Determine the [X, Y] coordinate at the center of the cell enclosing the given text.  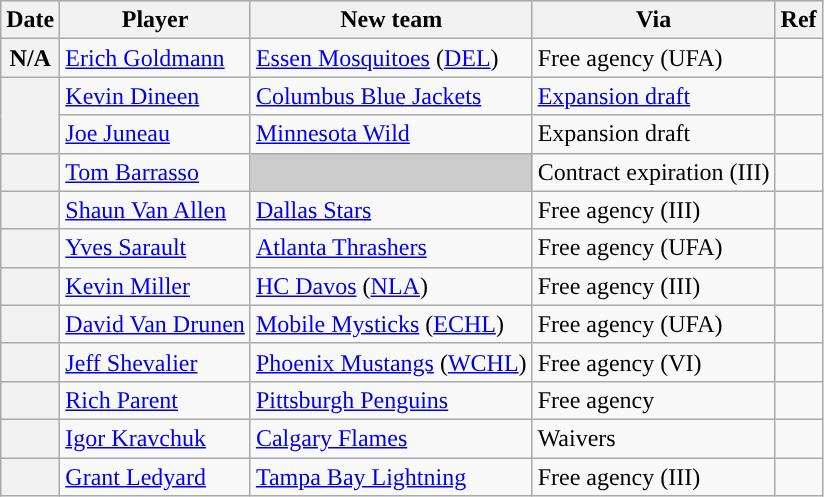
Ref [798, 20]
Pittsburgh Penguins [391, 400]
Contract expiration (III) [654, 172]
Waivers [654, 438]
Essen Mosquitoes (DEL) [391, 58]
Mobile Mysticks (ECHL) [391, 324]
Phoenix Mustangs (WCHL) [391, 362]
Tom Barrasso [156, 172]
Via [654, 20]
Calgary Flames [391, 438]
Yves Sarault [156, 248]
Erich Goldmann [156, 58]
Dallas Stars [391, 210]
Kevin Dineen [156, 96]
Free agency (VI) [654, 362]
Date [30, 20]
Rich Parent [156, 400]
Free agency [654, 400]
Columbus Blue Jackets [391, 96]
HC Davos (NLA) [391, 286]
David Van Drunen [156, 324]
Player [156, 20]
Igor Kravchuk [156, 438]
Joe Juneau [156, 134]
Kevin Miller [156, 286]
Atlanta Thrashers [391, 248]
Grant Ledyard [156, 477]
Minnesota Wild [391, 134]
Tampa Bay Lightning [391, 477]
N/A [30, 58]
Jeff Shevalier [156, 362]
New team [391, 20]
Shaun Van Allen [156, 210]
